Detect which cell encompasses the target text, then output its [x, y] center coordinate. 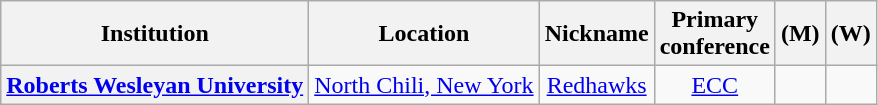
Primaryconference [714, 34]
Roberts Wesleyan University [155, 85]
ECC [714, 85]
Nickname [596, 34]
North Chili, New York [424, 85]
(W) [850, 34]
(M) [800, 34]
Institution [155, 34]
Redhawks [596, 85]
Location [424, 34]
